Output the [x, y] coordinate of the center of the cell containing the given text.  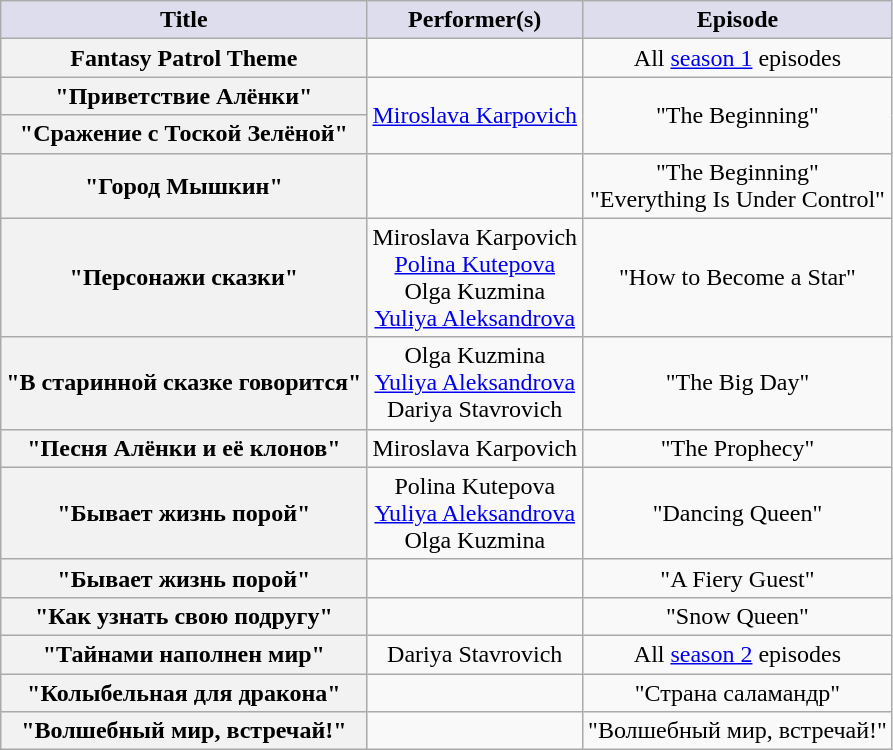
Dariya Stavrovich [475, 654]
Fantasy Patrol Theme [184, 58]
Performer(s) [475, 20]
Polina KutepovaYuliya AleksandrovaOlga Kuzmina [475, 513]
Episode [738, 20]
Miroslava KarpovichPolina KutepovaOlga KuzminaYuliya Aleksandrova [475, 278]
"Snow Queen" [738, 616]
"Песня Алёнки и её клонов" [184, 448]
"Страна саламандр" [738, 693]
All season 1 episodes [738, 58]
"The Prophecy" [738, 448]
"Приветствие Алёнки" [184, 96]
"Город Мышкин" [184, 186]
All season 2 episodes [738, 654]
"A Fiery Guest" [738, 578]
"В старинной сказке говорится" [184, 383]
"Тайнами наполнен мир" [184, 654]
"Сражение с Тоской Зелёной" [184, 134]
"The Beginning" [738, 115]
"Dancing Queen" [738, 513]
"Персонажи сказки" [184, 278]
"The Big Day" [738, 383]
"Как узнать свою подругу" [184, 616]
"The Beginning""Everything Is Under Control" [738, 186]
Title [184, 20]
"Колыбельная для дракона" [184, 693]
Olga KuzminaYuliya AleksandrovaDariya Stavrovich [475, 383]
"How to Become a Star" [738, 278]
